Identify which cell holds the provided text, then report its (X, Y) central coordinate. 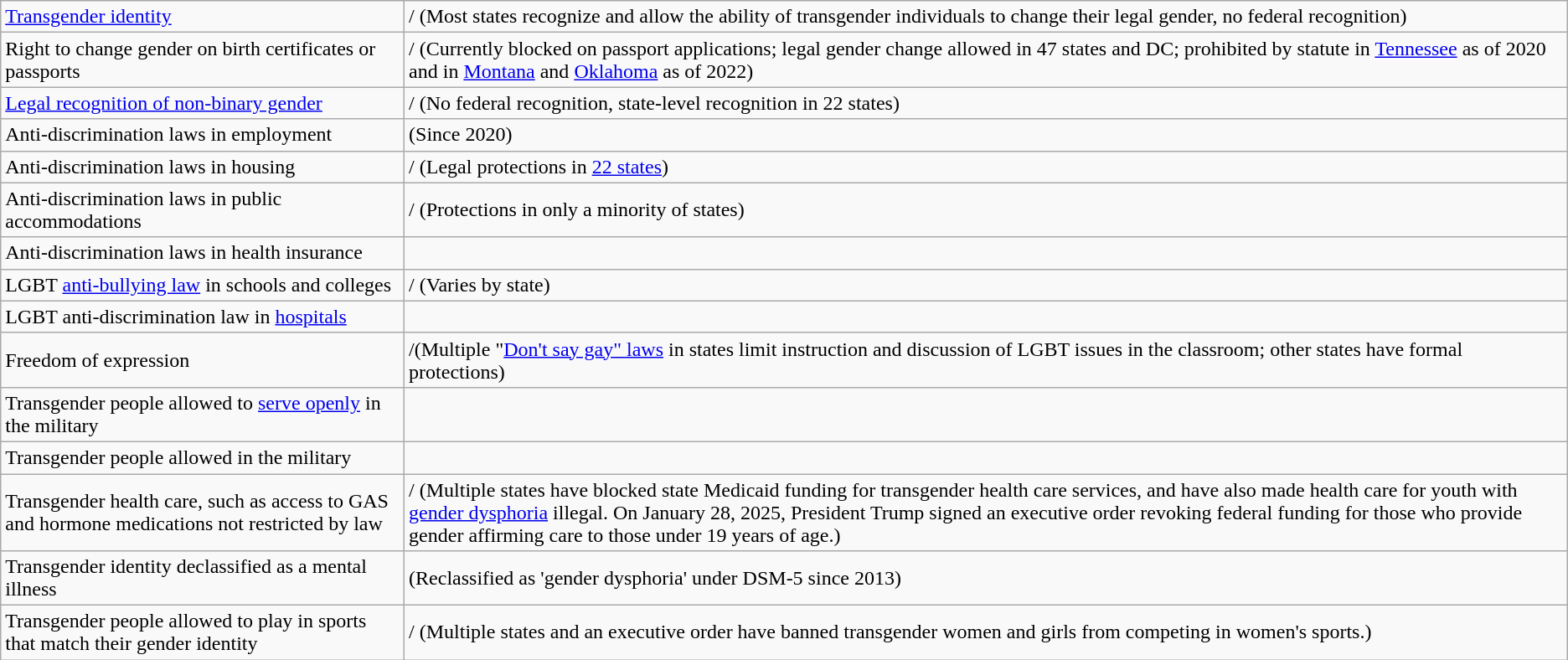
Transgender health care, such as access to GAS and hormone medications not restricted by law (203, 513)
Anti-discrimination laws in housing (203, 167)
Anti-discrimination laws in public accommodations (203, 209)
/ (Multiple states and an executive order have banned transgender women and girls from competing in women's sports.) (987, 633)
/ (Most states recognize and allow the ability of transgender individuals to change their legal gender, no federal recognition) (987, 17)
Transgender identity declassified as a mental illness (203, 578)
Transgender people allowed to play in sports that match their gender identity (203, 633)
Transgender people allowed in the military (203, 457)
/ (Varies by state) (987, 285)
Transgender identity (203, 17)
/ (No federal recognition, state-level recognition in 22 states) (987, 103)
Legal recognition of non-binary gender (203, 103)
Anti-discrimination laws in health insurance (203, 253)
Transgender people allowed to serve openly in the military (203, 414)
/ (Legal protections in 22 states) (987, 167)
Right to change gender on birth certificates or passports (203, 60)
(Reclassified as 'gender dysphoria' under DSM-5 since 2013) (987, 578)
(Since 2020) (987, 135)
Freedom of expression (203, 360)
LGBT anti-discrimination law in hospitals (203, 317)
Anti-discrimination laws in employment (203, 135)
LGBT anti-bullying law in schools and colleges (203, 285)
/ (Protections in only a minority of states) (987, 209)
/(Multiple "Don't say gay" laws in states limit instruction and discussion of LGBT issues in the classroom; other states have formal protections) (987, 360)
